Search for the cell housing the specified text and yield its [X, Y] center coordinate. 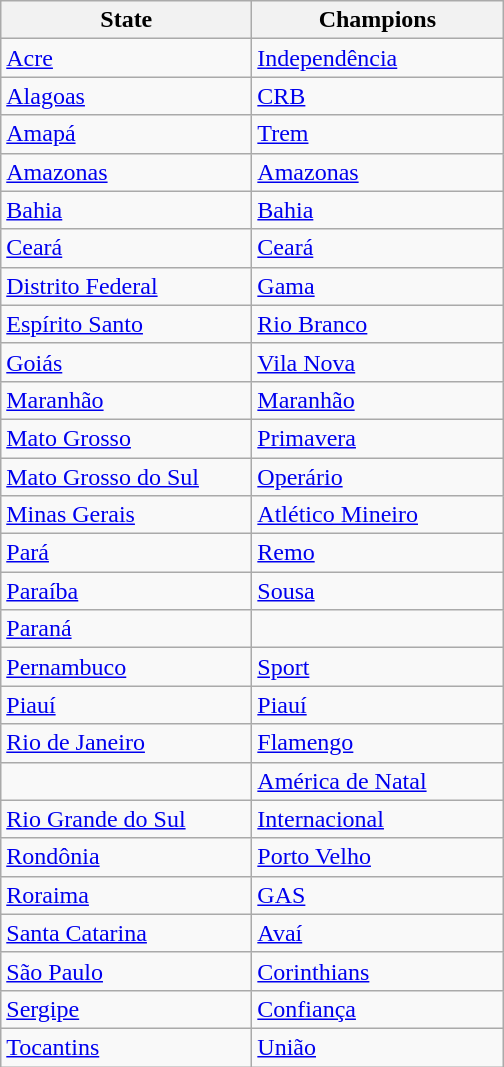
CRB [378, 96]
Champions [378, 20]
União [378, 1047]
Paraíba [126, 591]
São Paulo [126, 971]
Mato Grosso [126, 438]
América de Natal [378, 781]
Confiança [378, 1009]
Corinthians [378, 971]
Rio Branco [378, 324]
Avaí [378, 933]
Atlético Mineiro [378, 515]
Trem [378, 134]
GAS [378, 895]
Sport [378, 667]
Rio de Janeiro [126, 743]
Pará [126, 553]
Rio Grande do Sul [126, 819]
Mato Grosso do Sul [126, 477]
Roraima [126, 895]
Santa Catarina [126, 933]
Operário [378, 477]
Rondônia [126, 857]
Alagoas [126, 96]
Espírito Santo [126, 324]
Flamengo [378, 743]
Gama [378, 286]
Pernambuco [126, 667]
Primavera [378, 438]
Minas Gerais [126, 515]
Goiás [126, 362]
Sousa [378, 591]
Tocantins [126, 1047]
Independência [378, 58]
State [126, 20]
Vila Nova [378, 362]
Distrito Federal [126, 286]
Internacional [378, 819]
Acre [126, 58]
Remo [378, 553]
Porto Velho [378, 857]
Amapá [126, 134]
Paraná [126, 629]
Sergipe [126, 1009]
